Output the [x, y] coordinate of the center of the cell containing the given text.  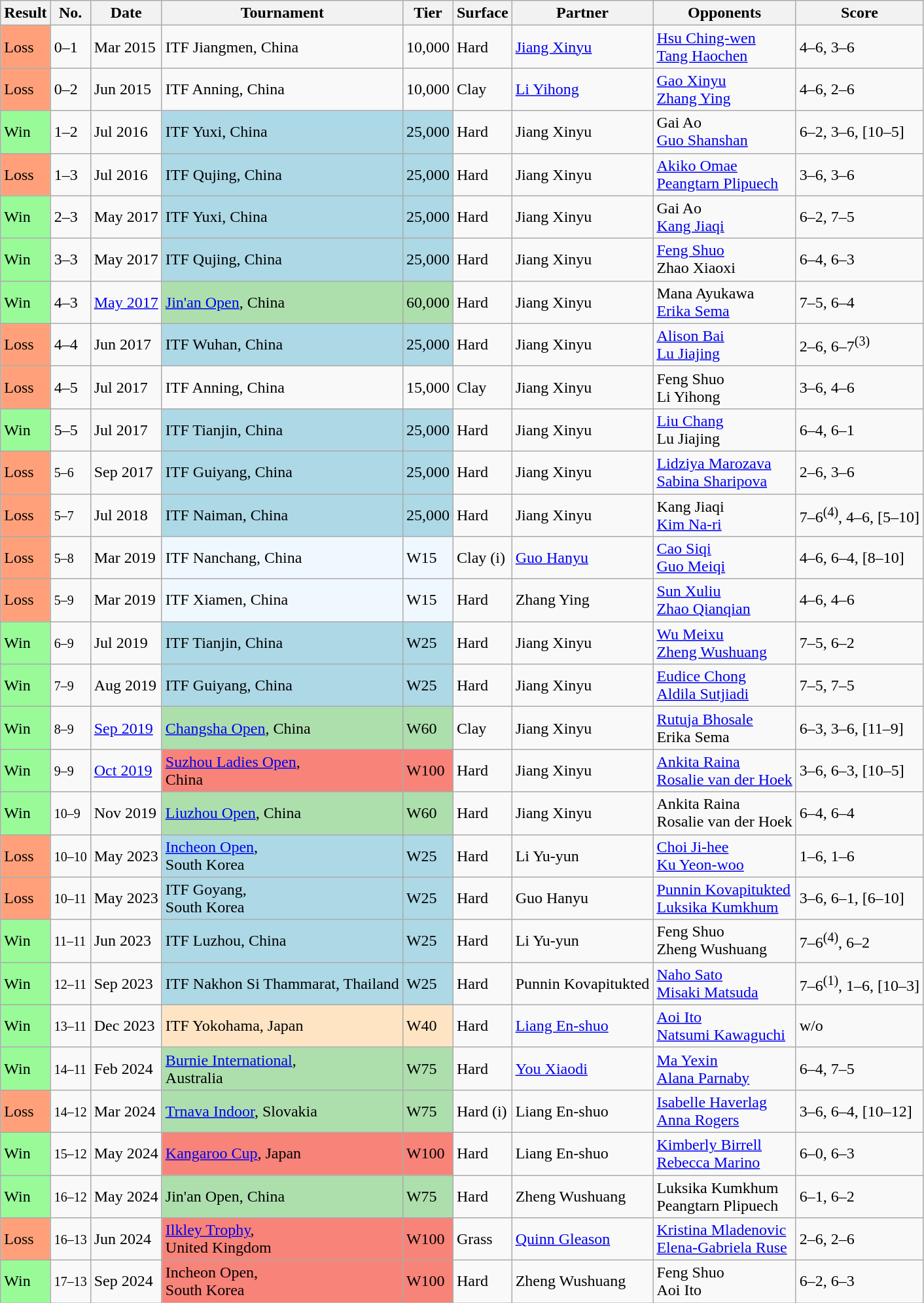
6–4, 6–3 [859, 259]
11–11 [71, 941]
7–5, 7–5 [859, 686]
4–6, 3–6 [859, 47]
6–4, 6–4 [859, 813]
Lidziya Marozava Sabina Sharipova [724, 473]
4–6, 2–6 [859, 89]
0–2 [71, 89]
No. [71, 13]
16–12 [71, 1196]
Ma Yexin Alana Parnaby [724, 1068]
Gao Xinyu Zhang Ying [724, 89]
6–0, 6–3 [859, 1153]
Jun 2023 [126, 941]
6–3, 3–6, [11–9] [859, 728]
Punnin Kovapitukted [582, 983]
Suzhou Ladies Open, China [282, 771]
13–11 [71, 1026]
Clay (i) [482, 558]
Tier [428, 13]
Zhang Ying [582, 601]
3–6, 6–4, [10–12] [859, 1111]
Luksika Kumkhum Peangtarn Plipuech [724, 1196]
Mana Ayukawa Erika Sema [724, 302]
7–9 [71, 686]
1–6, 1–6 [859, 856]
Jun 2024 [126, 1240]
Nov 2019 [126, 813]
Choi Ji-hee Ku Yeon-woo [724, 856]
Sep 2019 [126, 728]
3–6, 6–3, [10–5] [859, 771]
Sun Xuliu Zhao Qianqian [724, 601]
ITF Yokohama, Japan [282, 1026]
Ilkley Trophy, United Kingdom [282, 1240]
Kimberly Birrell Rebecca Marino [724, 1153]
Dec 2023 [126, 1026]
6–9 [71, 643]
7–6(4), 4–6, [5–10] [859, 514]
Jul 2019 [126, 643]
Liu Chang Lu Jiajing [724, 429]
Hard (i) [482, 1111]
60,000 [428, 302]
Liuzhou Open, China [282, 813]
6–4, 7–5 [859, 1068]
Punnin Kovapitukted Luksika Kumkhum [724, 898]
Li Yihong [582, 89]
Grass [482, 1240]
10–9 [71, 813]
3–3 [71, 259]
ITF Naiman, China [282, 514]
Burnie International, Australia [282, 1068]
ITF Luzhou, China [282, 941]
Quinn Gleason [582, 1240]
4–6, 6–4, [8–10] [859, 558]
17–13 [71, 1281]
4–4 [71, 344]
Kang Jiaqi Kim Na-ri [724, 514]
5–5 [71, 429]
Eudice Chong Aldila Sutjiadi [724, 686]
5–7 [71, 514]
Rutuja Bhosale Erika Sema [724, 728]
Alison Bai Lu Jiajing [724, 344]
8–9 [71, 728]
Feb 2024 [126, 1068]
6–2, 6–3 [859, 1281]
Cao Siqi Guo Meiqi [724, 558]
You Xiaodi [582, 1068]
Sep 2023 [126, 983]
Feng Shuo Aoi Ito [724, 1281]
5–8 [71, 558]
Feng Shuo Zhao Xiaoxi [724, 259]
Surface [482, 13]
7–5, 6–4 [859, 302]
Sep 2024 [126, 1281]
9–9 [71, 771]
15–12 [71, 1153]
ITF Wuhan, China [282, 344]
Feng Shuo Li Yihong [724, 387]
5–9 [71, 601]
15,000 [428, 387]
Naho Sato Misaki Matsuda [724, 983]
Gai Ao Kang Jiaqi [724, 217]
Mar 2024 [126, 1111]
4–6, 4–6 [859, 601]
3–6, 3–6 [859, 174]
ITF Nakhon Si Thammarat, Thailand [282, 983]
Oct 2019 [126, 771]
Opponents [724, 13]
w/o [859, 1026]
1–2 [71, 132]
2–6, 2–6 [859, 1240]
7–6(1), 1–6, [10–3] [859, 983]
7–5, 6–2 [859, 643]
Sep 2017 [126, 473]
Aoi Ito Natsumi Kawaguchi [724, 1026]
Trnava Indoor, Slovakia [282, 1111]
Wu Meixu Zheng Wushuang [724, 643]
Aug 2019 [126, 686]
10–11 [71, 898]
2–6, 6–7(3) [859, 344]
Akiko Omae Peangtarn Plipuech [724, 174]
Feng Shuo Zheng Wushuang [724, 941]
6–2, 7–5 [859, 217]
Isabelle Haverlag Anna Rogers [724, 1111]
4–3 [71, 302]
2–3 [71, 217]
5–6 [71, 473]
Hsu Ching-wen Tang Haochen [724, 47]
4–5 [71, 387]
Changsha Open, China [282, 728]
Partner [582, 13]
Jun 2015 [126, 89]
W40 [428, 1026]
7–6(4), 6–2 [859, 941]
10–10 [71, 856]
Kristina Mladenovic Elena-Gabriela Ruse [724, 1240]
14–12 [71, 1111]
2–6, 3–6 [859, 473]
6–4, 6–1 [859, 429]
16–13 [71, 1240]
0–1 [71, 47]
Kangaroo Cup, Japan [282, 1153]
3–6, 6–1, [6–10] [859, 898]
1–3 [71, 174]
ITF Xiamen, China [282, 601]
12–11 [71, 983]
6–1, 6–2 [859, 1196]
Result [26, 13]
Tournament [282, 13]
3–6, 4–6 [859, 387]
ITF Goyang, South Korea [282, 898]
Jun 2017 [126, 344]
ITF Jiangmen, China [282, 47]
Date [126, 13]
Score [859, 13]
Mar 2015 [126, 47]
6–2, 3–6, [10–5] [859, 132]
Jul 2018 [126, 514]
ITF Nanchang, China [282, 558]
Gai Ao Guo Shanshan [724, 132]
14–11 [71, 1068]
